Find where the given text appears and provide that cell's center as (X, Y) coordinate. 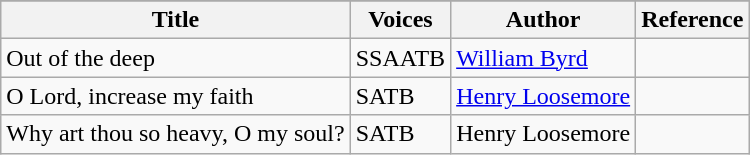
William Byrd (544, 58)
SSAATB (400, 58)
O Lord, increase my faith (176, 96)
Voices (400, 20)
Out of the deep (176, 58)
Title (176, 20)
Why art thou so heavy, O my soul? (176, 134)
Author (544, 20)
Reference (692, 20)
